From the cell containing the given text, extract its center point as [x, y] coordinate. 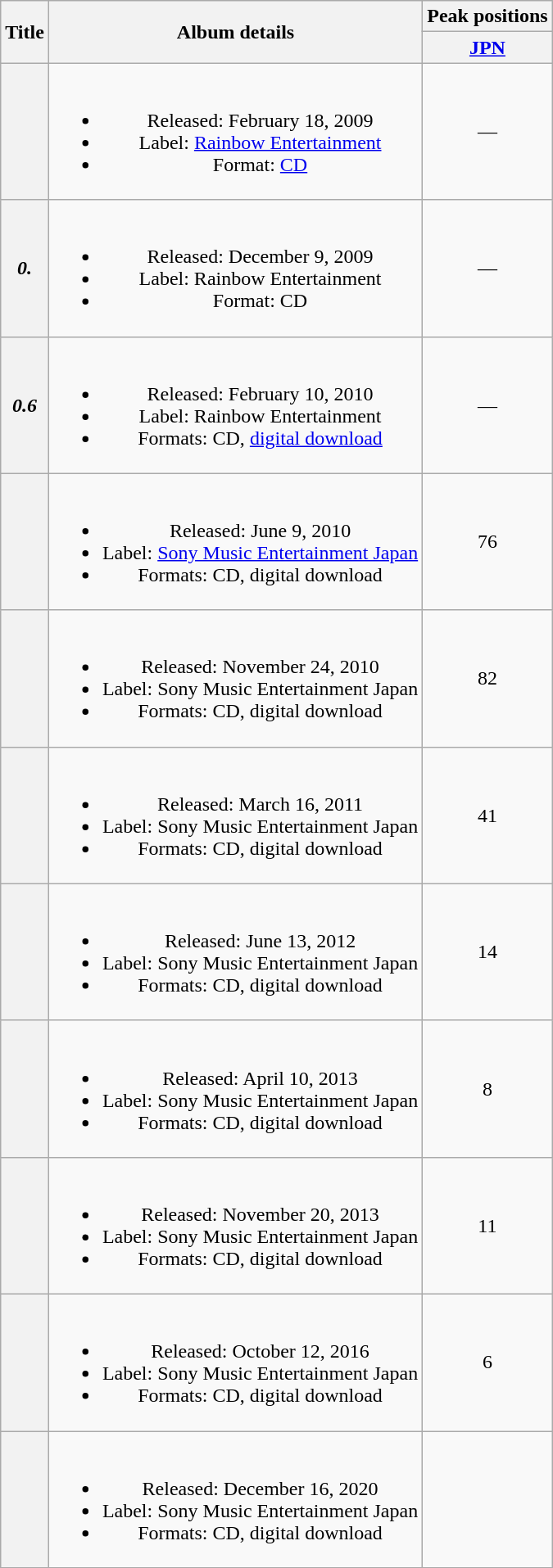
Released: April 10, 2013Label: Sony Music Entertainment JapanFormats: CD, digital download [235, 1089]
Released: February 10, 2010Label: Rainbow EntertainmentFormats: CD, digital download [235, 404]
Released: February 18, 2009Label: Rainbow EntertainmentFormat: CD [235, 131]
Released: November 20, 2013Label: Sony Music Entertainment JapanFormats: CD, digital download [235, 1225]
11 [487, 1225]
Released: November 24, 2010Label: Sony Music Entertainment JapanFormats: CD, digital download [235, 678]
Released: June 9, 2010Label: Sony Music Entertainment JapanFormats: CD, digital download [235, 542]
Released: March 16, 2011Label: Sony Music Entertainment JapanFormats: CD, digital download [235, 816]
JPN [487, 47]
41 [487, 816]
6 [487, 1362]
Released: December 9, 2009Label: Rainbow EntertainmentFormat: CD [235, 269]
Peak positions [487, 16]
82 [487, 678]
0. [25, 269]
0.6 [25, 404]
Title [25, 32]
Album details [235, 32]
14 [487, 951]
76 [487, 542]
Released: June 13, 2012Label: Sony Music Entertainment JapanFormats: CD, digital download [235, 951]
Released: October 12, 2016Label: Sony Music Entertainment JapanFormats: CD, digital download [235, 1362]
Released: December 16, 2020Label: Sony Music Entertainment JapanFormats: CD, digital download [235, 1500]
8 [487, 1089]
